Return the [X, Y] coordinate for the center point of the cell that contains the specified text.  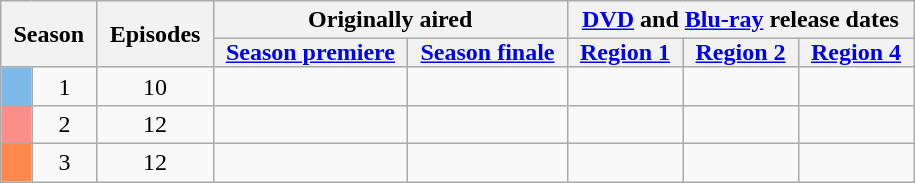
Season finale [488, 53]
2 [64, 124]
Region 2 [741, 53]
Originally aired [390, 20]
10 [155, 86]
Season premiere [310, 53]
DVD and Blu-ray release dates [740, 20]
1 [64, 86]
Region 1 [625, 53]
3 [64, 162]
Region 4 [856, 53]
Season [49, 34]
Episodes [155, 34]
